Locate the cell with the specified text and output its (X, Y) center coordinate. 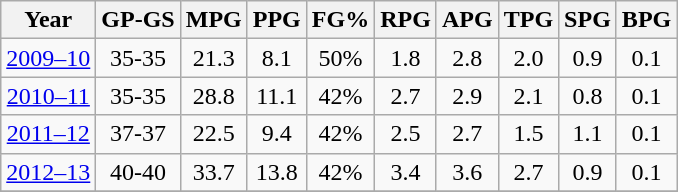
21.3 (214, 58)
3.4 (406, 172)
9.4 (276, 134)
2.5 (406, 134)
1.5 (528, 134)
40-40 (138, 172)
2010–11 (48, 96)
0.8 (588, 96)
Year (48, 20)
PPG (276, 20)
TPG (528, 20)
22.5 (214, 134)
50% (340, 58)
GP-GS (138, 20)
11.1 (276, 96)
RPG (406, 20)
2.1 (528, 96)
SPG (588, 20)
33.7 (214, 172)
1.8 (406, 58)
2011–12 (48, 134)
2.9 (467, 96)
FG% (340, 20)
8.1 (276, 58)
2012–13 (48, 172)
3.6 (467, 172)
37-37 (138, 134)
MPG (214, 20)
2.8 (467, 58)
1.1 (588, 134)
2009–10 (48, 58)
28.8 (214, 96)
APG (467, 20)
13.8 (276, 172)
BPG (646, 20)
2.0 (528, 58)
